Identify which cell holds the provided text, then report its [x, y] central coordinate. 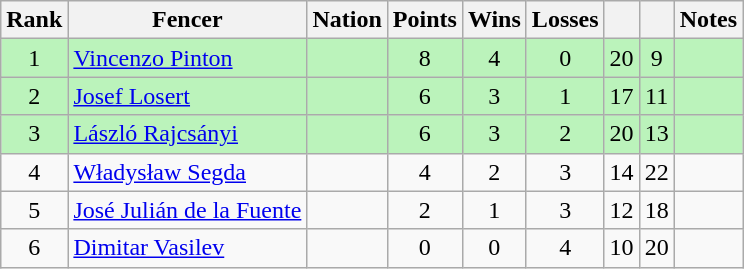
Wins [494, 20]
18 [656, 210]
14 [622, 172]
17 [622, 96]
Fencer [188, 20]
12 [622, 210]
Losses [565, 20]
Dimitar Vasilev [188, 248]
10 [622, 248]
László Rajcsányi [188, 134]
13 [656, 134]
Vincenzo Pinton [188, 58]
Points [424, 20]
Władysław Segda [188, 172]
Nation [347, 20]
Rank [34, 20]
José Julián de la Fuente [188, 210]
Notes [708, 20]
Josef Losert [188, 96]
11 [656, 96]
22 [656, 172]
5 [34, 210]
8 [424, 58]
9 [656, 58]
